Search for the cell housing the specified text and yield its [X, Y] center coordinate. 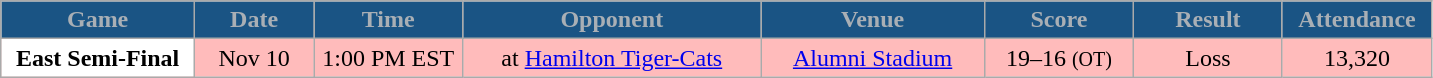
Venue [873, 20]
1:00 PM EST [388, 58]
Nov 10 [254, 58]
13,320 [1356, 58]
Date [254, 20]
Game [98, 20]
Score [1058, 20]
East Semi-Final [98, 58]
at Hamilton Tiger-Cats [612, 58]
Opponent [612, 20]
Attendance [1356, 20]
Result [1208, 20]
Time [388, 20]
Alumni Stadium [873, 58]
Loss [1208, 58]
19–16 (OT) [1058, 58]
